Output the (X, Y) coordinate of the center of the cell containing the given text.  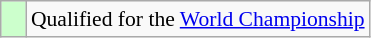
Qualified for the World Championship (198, 19)
